Output the [X, Y] coordinate of the center of the cell containing the given text.  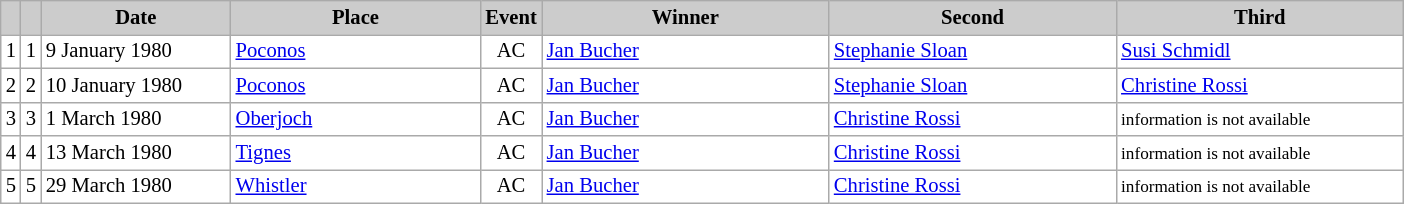
9 January 1980 [136, 51]
Winner [686, 17]
Event [510, 17]
Tignes [356, 153]
Place [356, 17]
29 March 1980 [136, 186]
10 January 1980 [136, 85]
Second [972, 17]
1 March 1980 [136, 119]
Third [1260, 17]
Whistler [356, 186]
Oberjoch [356, 119]
Date [136, 17]
Susi Schmidl [1260, 51]
13 March 1980 [136, 153]
